For the text-containing cell, return its midpoint in (X, Y) coordinate format. 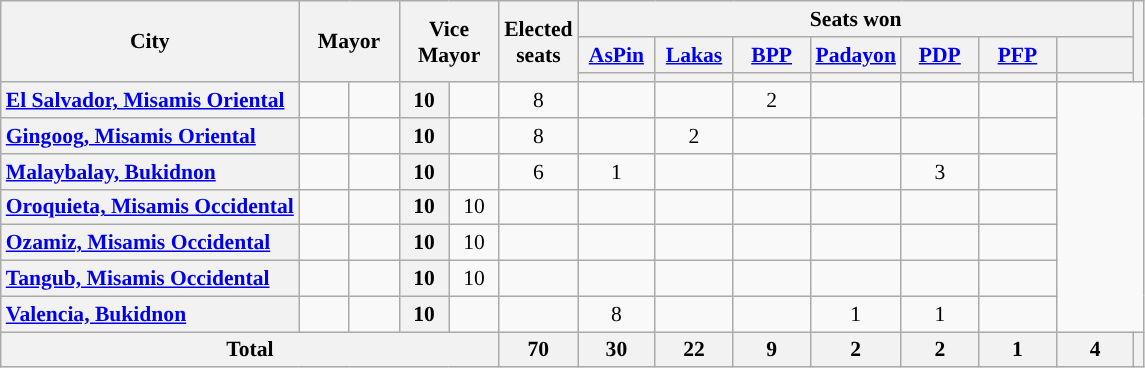
Electedseats (538, 42)
3 (940, 172)
BPP (772, 55)
Gingoog, Misamis Oriental (150, 136)
22 (694, 350)
6 (538, 172)
70 (538, 350)
City (150, 42)
PFP (1018, 55)
9 (772, 350)
Valencia, Bukidnon (150, 314)
El Salvador, Misamis Oriental (150, 101)
Seats won (856, 19)
Oroquieta, Misamis Occidental (150, 207)
30 (617, 350)
Padayon (856, 55)
Vice Mayor (449, 42)
Ozamiz, Misamis Occidental (150, 243)
Tangub, Misamis Occidental (150, 279)
Malaybalay, Bukidnon (150, 172)
Lakas (694, 55)
4 (1095, 350)
PDP (940, 55)
AsPin (617, 55)
Mayor (349, 42)
Total (250, 350)
